Detect which cell encompasses the target text, then output its (x, y) center coordinate. 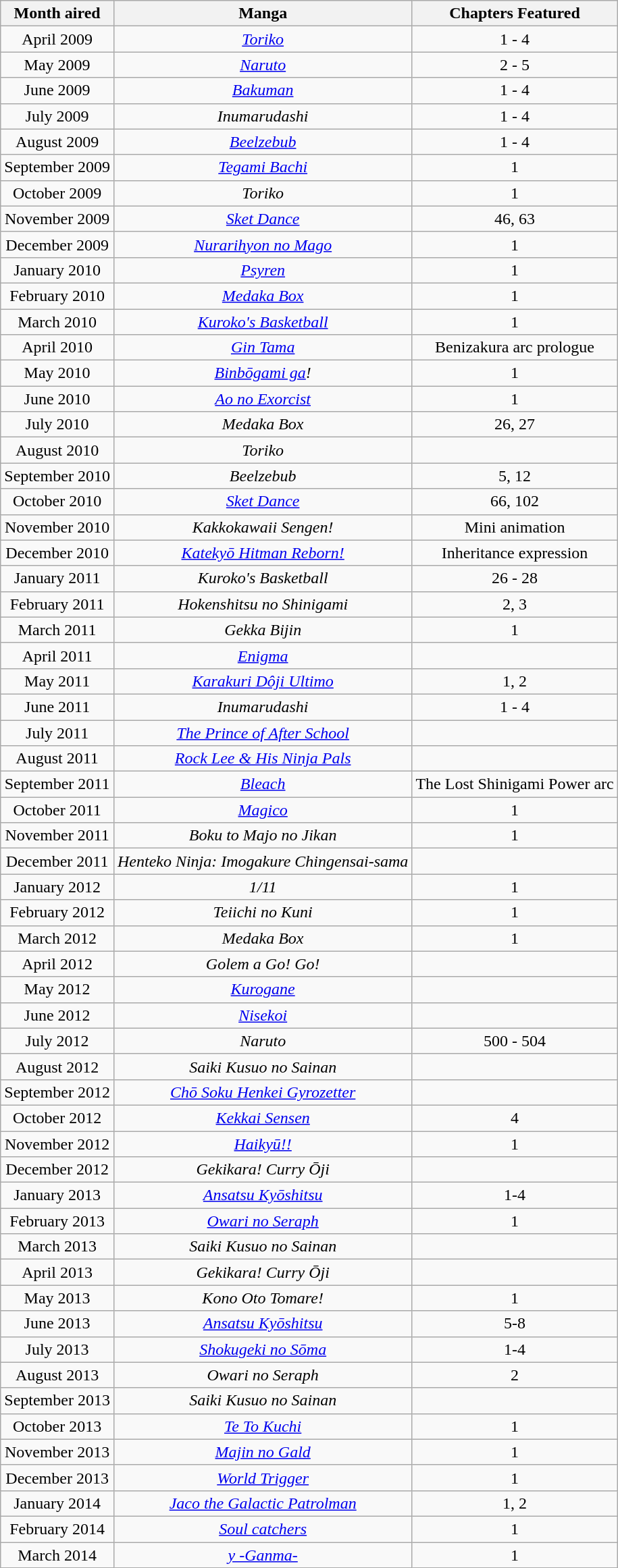
February 2014 (57, 1529)
November 2010 (57, 527)
Nisekoi (262, 1015)
Kekkai Sensen (262, 1118)
Nurarihyon no Mago (262, 244)
Bakuman (262, 90)
November 2011 (57, 836)
July 2010 (57, 425)
December 2012 (57, 1170)
26, 27 (515, 425)
June 2012 (57, 1015)
February 2013 (57, 1221)
December 2009 (57, 244)
2 - 5 (515, 65)
October 2009 (57, 193)
February 2010 (57, 296)
September 2011 (57, 784)
April 2010 (57, 348)
April 2009 (57, 39)
May 2011 (57, 681)
Tegami Bachi (262, 167)
Soul catchers (262, 1529)
May 2009 (57, 65)
July 2011 (57, 732)
46, 63 (515, 219)
July 2013 (57, 1349)
Majin no Gald (262, 1452)
Te To Kuchi (262, 1426)
World Trigger (262, 1478)
June 2010 (57, 399)
August 2013 (57, 1375)
February 2012 (57, 913)
Jaco the Galactic Patrolman (262, 1503)
May 2012 (57, 990)
June 2013 (57, 1324)
October 2012 (57, 1118)
5-8 (515, 1324)
Gin Tama (262, 348)
June 2009 (57, 90)
Henteko Ninja: Imogakure Chingensai-sama (262, 861)
Boku to Majo no Jikan (262, 836)
Rock Lee & His Ninja Pals (262, 759)
September 2010 (57, 476)
26 - 28 (515, 578)
March 2014 (57, 1555)
Hokenshitsu no Shinigami (262, 604)
December 2010 (57, 553)
April 2012 (57, 964)
Shokugeki no Sōma (262, 1349)
Month aired (57, 13)
August 2011 (57, 759)
April 2011 (57, 655)
November 2012 (57, 1144)
September 2012 (57, 1092)
Enigma (262, 655)
Haikyū!! (262, 1144)
January 2013 (57, 1195)
Inheritance expression (515, 553)
October 2010 (57, 502)
Karakuri Dôji Ultimo (262, 681)
y -Ganma- (262, 1555)
Teiichi no Kuni (262, 913)
The Prince of After School (262, 732)
Kono Oto Tomare! (262, 1298)
October 2011 (57, 810)
Benizakura arc prologue (515, 348)
August 2010 (57, 450)
March 2011 (57, 630)
Magico (262, 810)
2, 3 (515, 604)
October 2013 (57, 1426)
Binbōgami ga! (262, 373)
September 2009 (57, 167)
August 2009 (57, 142)
Katekyō Hitman Reborn! (262, 553)
January 2010 (57, 270)
January 2014 (57, 1503)
May 2010 (57, 373)
Chō Soku Henkei Gyrozetter (262, 1092)
May 2013 (57, 1298)
August 2012 (57, 1066)
December 2011 (57, 861)
March 2012 (57, 938)
March 2013 (57, 1247)
66, 102 (515, 502)
Chapters Featured (515, 13)
November 2009 (57, 219)
Golem a Go! Go! (262, 964)
5, 12 (515, 476)
Kakkokawaii Sengen! (262, 527)
February 2011 (57, 604)
January 2011 (57, 578)
Ao no Exorcist (262, 399)
4 (515, 1118)
Kurogane (262, 990)
January 2012 (57, 887)
June 2011 (57, 707)
2 (515, 1375)
500 - 504 (515, 1041)
July 2009 (57, 116)
July 2012 (57, 1041)
Mini animation (515, 527)
April 2013 (57, 1272)
The Lost Shinigami Power arc (515, 784)
November 2013 (57, 1452)
March 2010 (57, 322)
Bleach (262, 784)
September 2013 (57, 1401)
Manga (262, 13)
December 2013 (57, 1478)
1/11 (262, 887)
Psyren (262, 270)
Gekka Bijin (262, 630)
